Identify which cell holds the provided text, then report its [x, y] central coordinate. 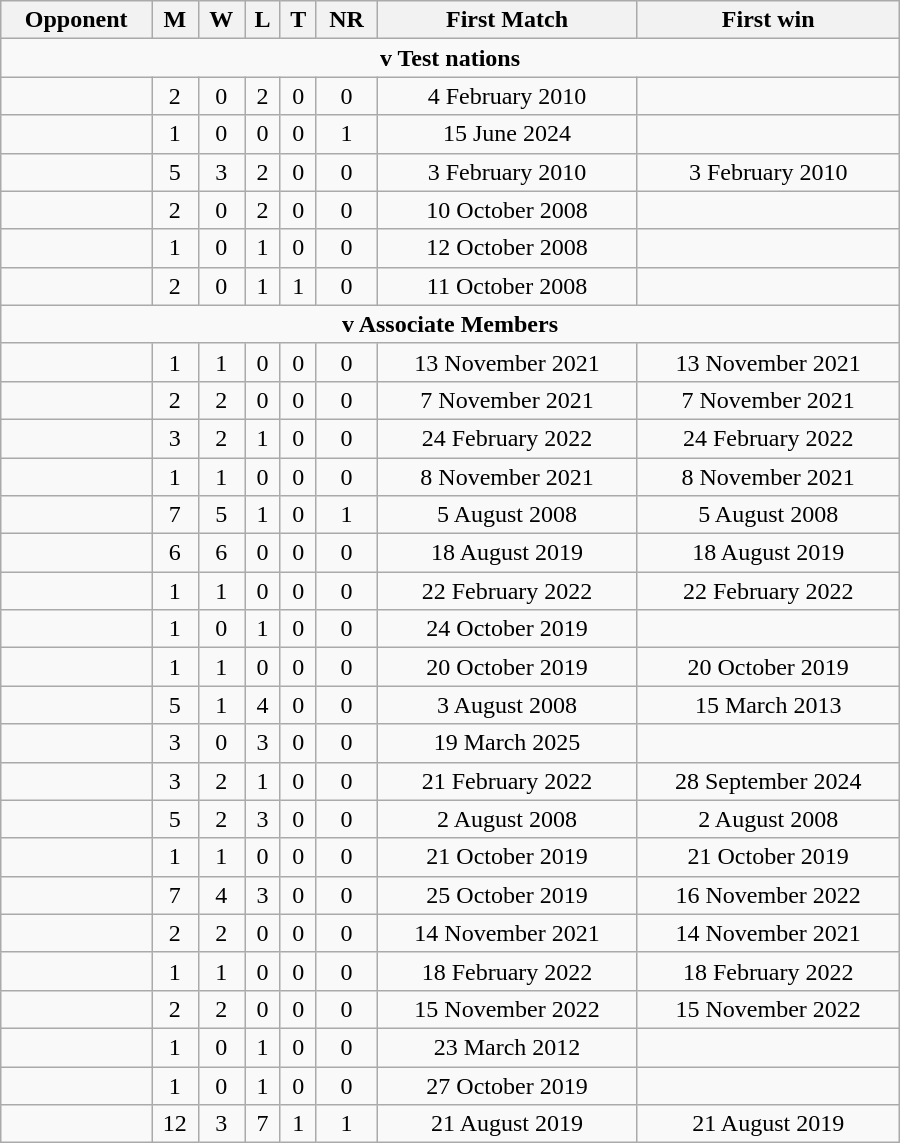
21 February 2022 [507, 781]
16 November 2022 [768, 895]
23 March 2012 [507, 1047]
NR [346, 20]
v Test nations [450, 58]
25 October 2019 [507, 895]
First win [768, 20]
M [175, 20]
12 October 2008 [507, 248]
4 February 2010 [507, 96]
28 September 2024 [768, 781]
19 March 2025 [507, 743]
15 June 2024 [507, 134]
v Associate Members [450, 324]
W [221, 20]
15 March 2013 [768, 705]
3 August 2008 [507, 705]
24 October 2019 [507, 629]
10 October 2008 [507, 210]
27 October 2019 [507, 1085]
12 [175, 1124]
L [262, 20]
T [298, 20]
First Match [507, 20]
11 October 2008 [507, 286]
Opponent [76, 20]
